Detect which cell encompasses the target text, then output its (X, Y) center coordinate. 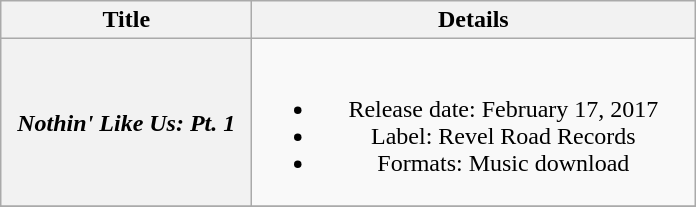
Title (126, 20)
Release date: February 17, 2017Label: Revel Road RecordsFormats: Music download (474, 122)
Details (474, 20)
Nothin' Like Us: Pt. 1 (126, 122)
